Search for the cell housing the specified text and yield its (x, y) center coordinate. 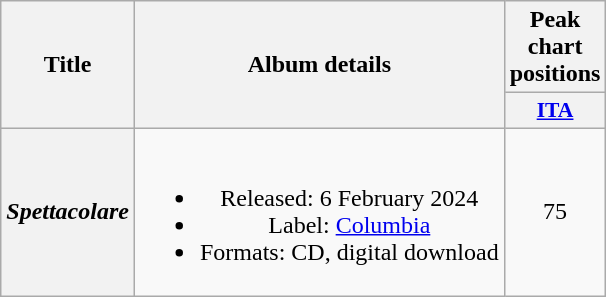
Spettacolare (68, 212)
Album details (319, 65)
Title (68, 65)
Peak chart positions (555, 47)
Released: 6 February 2024Label: ColumbiaFormats: CD, digital download (319, 212)
75 (555, 212)
ITA (555, 111)
